Extract the [x, y] coordinate from the center of the cell holding the provided text.  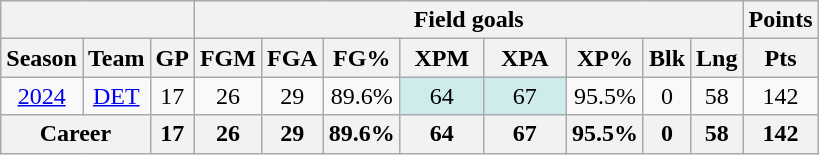
Pts [780, 58]
GP [172, 58]
Field goals [468, 20]
Team [116, 58]
Points [780, 20]
2024 [42, 96]
FG% [362, 58]
Season [42, 58]
XPM [442, 58]
Career [76, 134]
FGA [292, 58]
FGM [228, 58]
XPA [524, 58]
DET [116, 96]
Lng [717, 58]
XP% [604, 58]
Blk [666, 58]
